Return the [x, y] coordinate for the center point of the cell that contains the specified text.  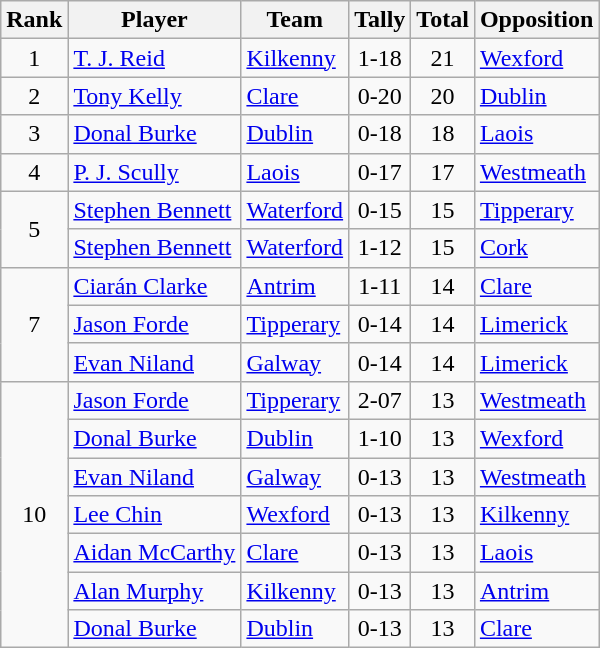
Aidan McCarthy [154, 553]
21 [443, 58]
20 [443, 96]
Tony Kelly [154, 96]
Opposition [536, 20]
1-10 [380, 438]
Lee Chin [154, 515]
17 [443, 172]
10 [34, 514]
4 [34, 172]
P. J. Scully [154, 172]
2-07 [380, 400]
1 [34, 58]
1-12 [380, 248]
Ciarán Clarke [154, 286]
18 [443, 134]
3 [34, 134]
2 [34, 96]
0-18 [380, 134]
1-11 [380, 286]
5 [34, 229]
1-18 [380, 58]
Cork [536, 248]
0-15 [380, 210]
Team [295, 20]
Player [154, 20]
Alan Murphy [154, 591]
0-20 [380, 96]
Rank [34, 20]
0-17 [380, 172]
Total [443, 20]
Tally [380, 20]
T. J. Reid [154, 58]
7 [34, 324]
